Pinpoint the cell where the given text exists, returning its [X, Y] midpoint coordinate. 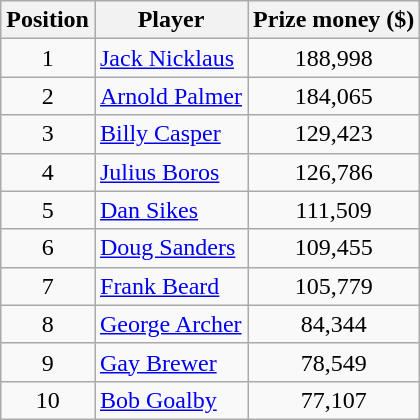
Player [170, 20]
Billy Casper [170, 134]
Frank Beard [170, 286]
Dan Sikes [170, 210]
2 [48, 96]
Julius Boros [170, 172]
10 [48, 400]
Gay Brewer [170, 362]
6 [48, 248]
5 [48, 210]
Bob Goalby [170, 400]
129,423 [334, 134]
126,786 [334, 172]
George Archer [170, 324]
1 [48, 58]
3 [48, 134]
109,455 [334, 248]
Arnold Palmer [170, 96]
111,509 [334, 210]
77,107 [334, 400]
Doug Sanders [170, 248]
Position [48, 20]
188,998 [334, 58]
78,549 [334, 362]
7 [48, 286]
84,344 [334, 324]
8 [48, 324]
Prize money ($) [334, 20]
4 [48, 172]
184,065 [334, 96]
Jack Nicklaus [170, 58]
105,779 [334, 286]
9 [48, 362]
